Return (x, y) of the center of cell containing provided text 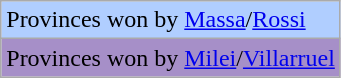
Provinces won by Massa/Rossi (171, 20)
Provinces won by Milei/Villarruel (171, 58)
